Output the (X, Y) coordinate of the center of the cell containing the given text.  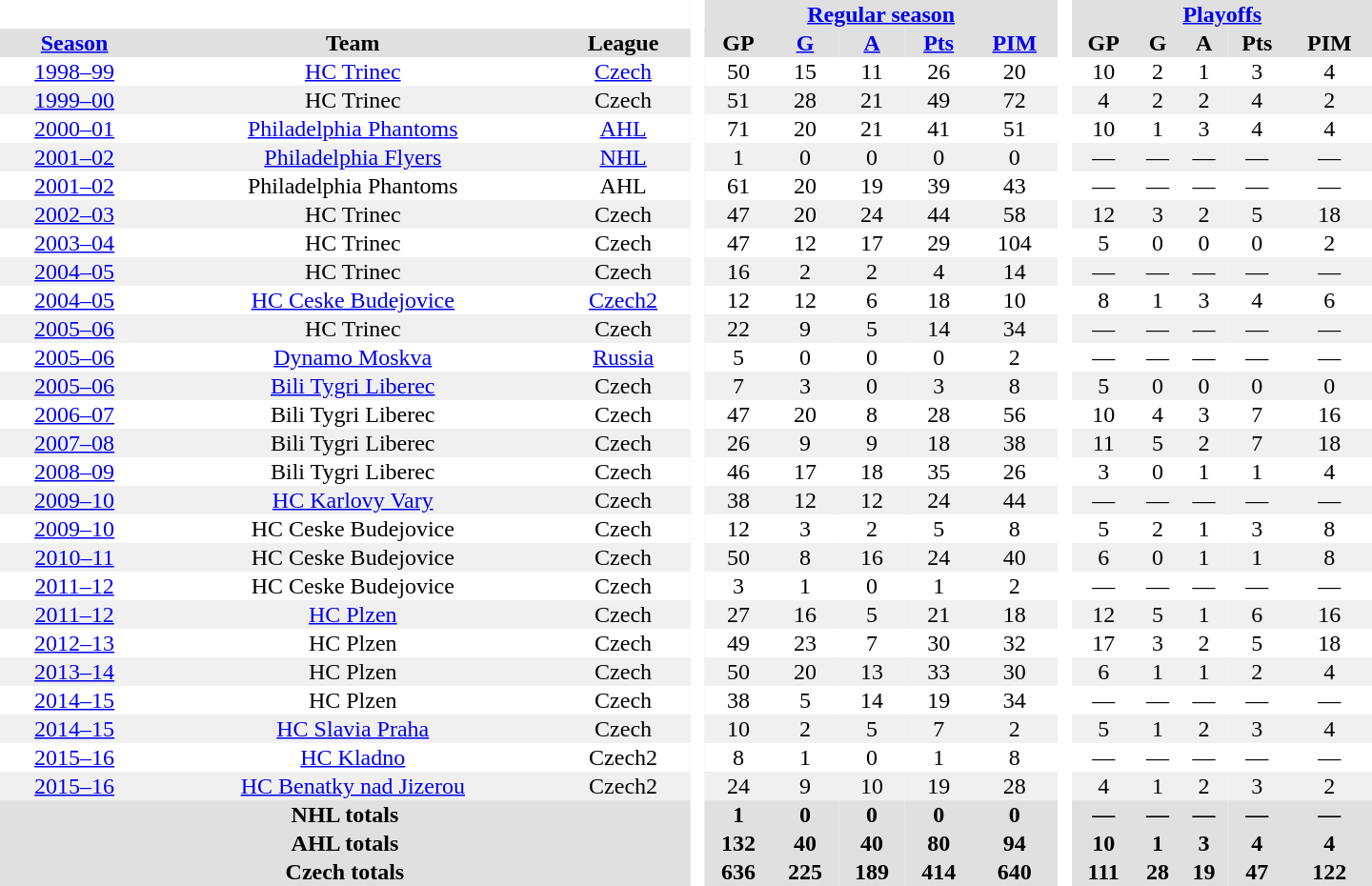
2008–09 (74, 472)
Russia (623, 357)
636 (738, 872)
43 (1014, 186)
2012–13 (74, 643)
225 (805, 872)
Czech totals (345, 872)
15 (805, 71)
104 (1014, 243)
23 (805, 643)
2002–03 (74, 214)
NHL totals (345, 815)
Playoffs (1222, 14)
94 (1014, 843)
46 (738, 472)
189 (872, 872)
1998–99 (74, 71)
2006–07 (74, 414)
122 (1330, 872)
27 (738, 614)
80 (938, 843)
32 (1014, 643)
HC Slavia Praha (353, 729)
2003–04 (74, 243)
640 (1014, 872)
HC Benatky nad Jizerou (353, 786)
Team (353, 43)
58 (1014, 214)
71 (738, 129)
Regular season (880, 14)
111 (1103, 872)
2010–11 (74, 557)
NHL (623, 157)
Dynamo Moskva (353, 357)
2013–14 (74, 672)
Season (74, 43)
AHL totals (345, 843)
22 (738, 329)
HC Kladno (353, 757)
56 (1014, 414)
35 (938, 472)
39 (938, 186)
HC Karlovy Vary (353, 500)
132 (738, 843)
2007–08 (74, 443)
414 (938, 872)
Philadelphia Flyers (353, 157)
29 (938, 243)
72 (1014, 100)
41 (938, 129)
33 (938, 672)
2000–01 (74, 129)
1999–00 (74, 100)
61 (738, 186)
13 (872, 672)
League (623, 43)
